Search for the cell housing the specified text and yield its [x, y] center coordinate. 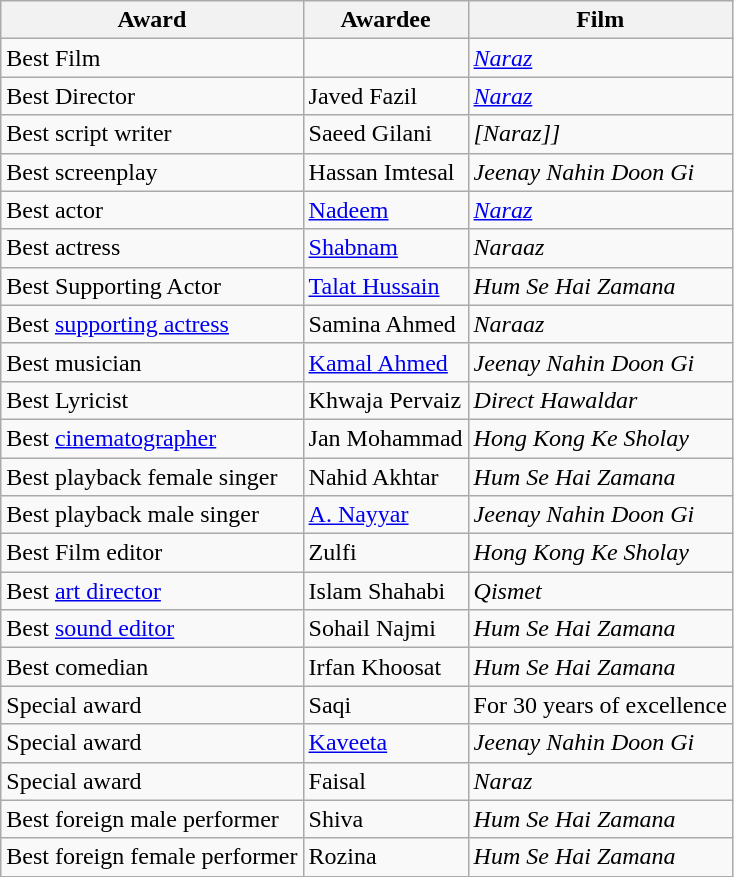
Irfan Khoosat [386, 667]
Best musician [152, 362]
Shiva [386, 819]
[Naraz]] [600, 134]
Best actress [152, 248]
Shabnam [386, 248]
Best playback male singer [152, 515]
Saqi [386, 705]
Awardee [386, 20]
Nahid Akhtar [386, 477]
A. Nayyar [386, 515]
Best foreign female performer [152, 857]
Zulfi [386, 553]
Best cinematographer [152, 438]
Best script writer [152, 134]
Sohail Najmi [386, 629]
Best Director [152, 96]
For 30 years of excellence [600, 705]
Direct Hawaldar [600, 400]
Qismet [600, 591]
Islam Shahabi [386, 591]
Nadeem [386, 210]
Best actor [152, 210]
Faisal [386, 781]
Best Supporting Actor [152, 286]
Best Lyricist [152, 400]
Award [152, 20]
Best sound editor [152, 629]
Best Film [152, 58]
Kaveeta [386, 743]
Best Film editor [152, 553]
Kamal Ahmed [386, 362]
Jan Mohammad [386, 438]
Best screenplay [152, 172]
Best art director [152, 591]
Best playback female singer [152, 477]
Film [600, 20]
Javed Fazil [386, 96]
Best supporting actress [152, 324]
Samina Ahmed [386, 324]
Hassan Imtesal [386, 172]
Rozina [386, 857]
Talat Hussain [386, 286]
Best comedian [152, 667]
Best foreign male performer [152, 819]
Khwaja Pervaiz [386, 400]
Saeed Gilani [386, 134]
